Scan for the cell matching the given text and deliver its (x, y) coordinate at center. 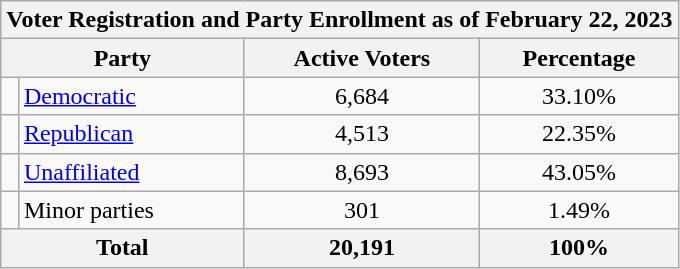
8,693 (362, 172)
Active Voters (362, 58)
301 (362, 210)
22.35% (579, 134)
33.10% (579, 96)
100% (579, 248)
1.49% (579, 210)
Democratic (130, 96)
43.05% (579, 172)
Minor parties (130, 210)
4,513 (362, 134)
Total (122, 248)
6,684 (362, 96)
20,191 (362, 248)
Percentage (579, 58)
Unaffiliated (130, 172)
Republican (130, 134)
Party (122, 58)
Voter Registration and Party Enrollment as of February 22, 2023 (340, 20)
